For the text-containing cell, return its midpoint in [x, y] coordinate format. 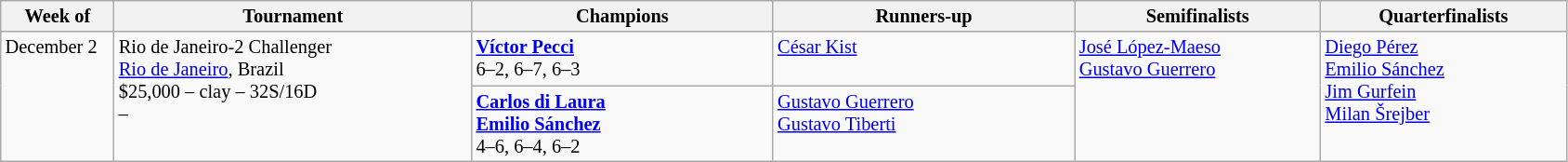
César Kist [923, 59]
December 2 [58, 97]
Tournament [294, 16]
José López-Maeso Gustavo Guerrero [1198, 97]
Week of [58, 16]
Semifinalists [1198, 16]
Gustavo Guerrero Gustavo Tiberti [923, 124]
Víctor Pecci 6–2, 6–7, 6–3 [622, 59]
Champions [622, 16]
Carlos di Laura Emilio Sánchez4–6, 6–4, 6–2 [622, 124]
Diego Pérez Emilio Sánchez Jim Gurfein Milan Šrejber [1444, 97]
Runners-up [923, 16]
Rio de Janeiro-2 Challenger Rio de Janeiro, Brazil$25,000 – clay – 32S/16D – [294, 97]
Quarterfinalists [1444, 16]
